Search for the cell housing the specified text and yield its (x, y) center coordinate. 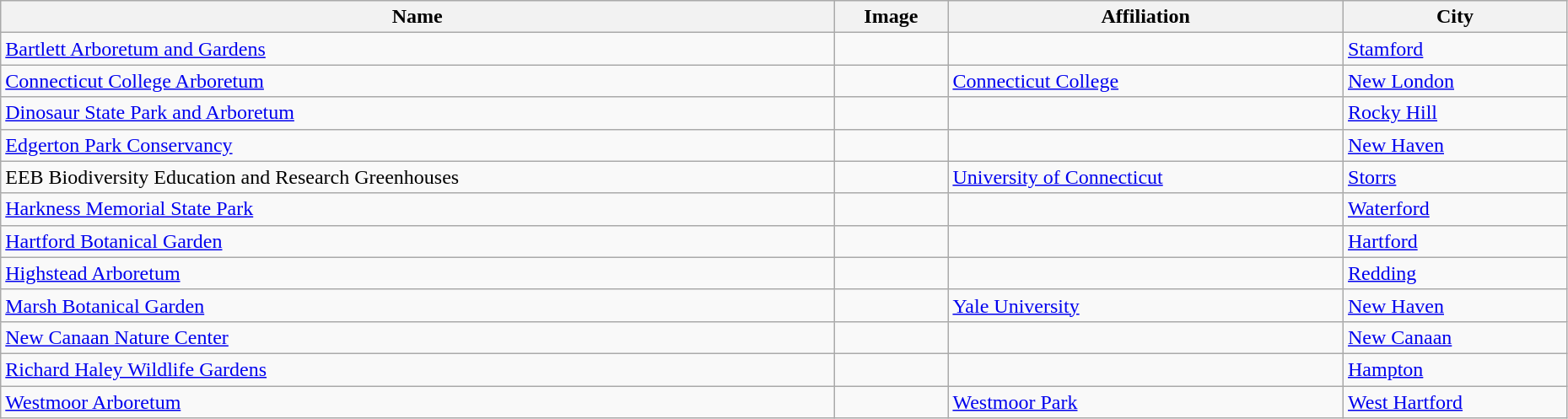
Hartford Botanical Garden (418, 241)
Image (891, 17)
New London (1456, 81)
New Canaan Nature Center (418, 337)
New Canaan (1456, 337)
Connecticut College Arboretum (418, 81)
Highstead Arboretum (418, 273)
Waterford (1456, 209)
Marsh Botanical Garden (418, 305)
Edgerton Park Conservancy (418, 145)
University of Connecticut (1145, 177)
Dinosaur State Park and Arboretum (418, 113)
Yale University (1145, 305)
EEB Biodiversity Education and Research Greenhouses (418, 177)
City (1456, 17)
Bartlett Arboretum and Gardens (418, 49)
Hampton (1456, 369)
Westmoor Park (1145, 402)
West Hartford (1456, 402)
Name (418, 17)
Connecticut College (1145, 81)
Hartford (1456, 241)
Redding (1456, 273)
Stamford (1456, 49)
Richard Haley Wildlife Gardens (418, 369)
Storrs (1456, 177)
Westmoor Arboretum (418, 402)
Affiliation (1145, 17)
Rocky Hill (1456, 113)
Harkness Memorial State Park (418, 209)
